From the cell containing the given text, extract its center point as [x, y] coordinate. 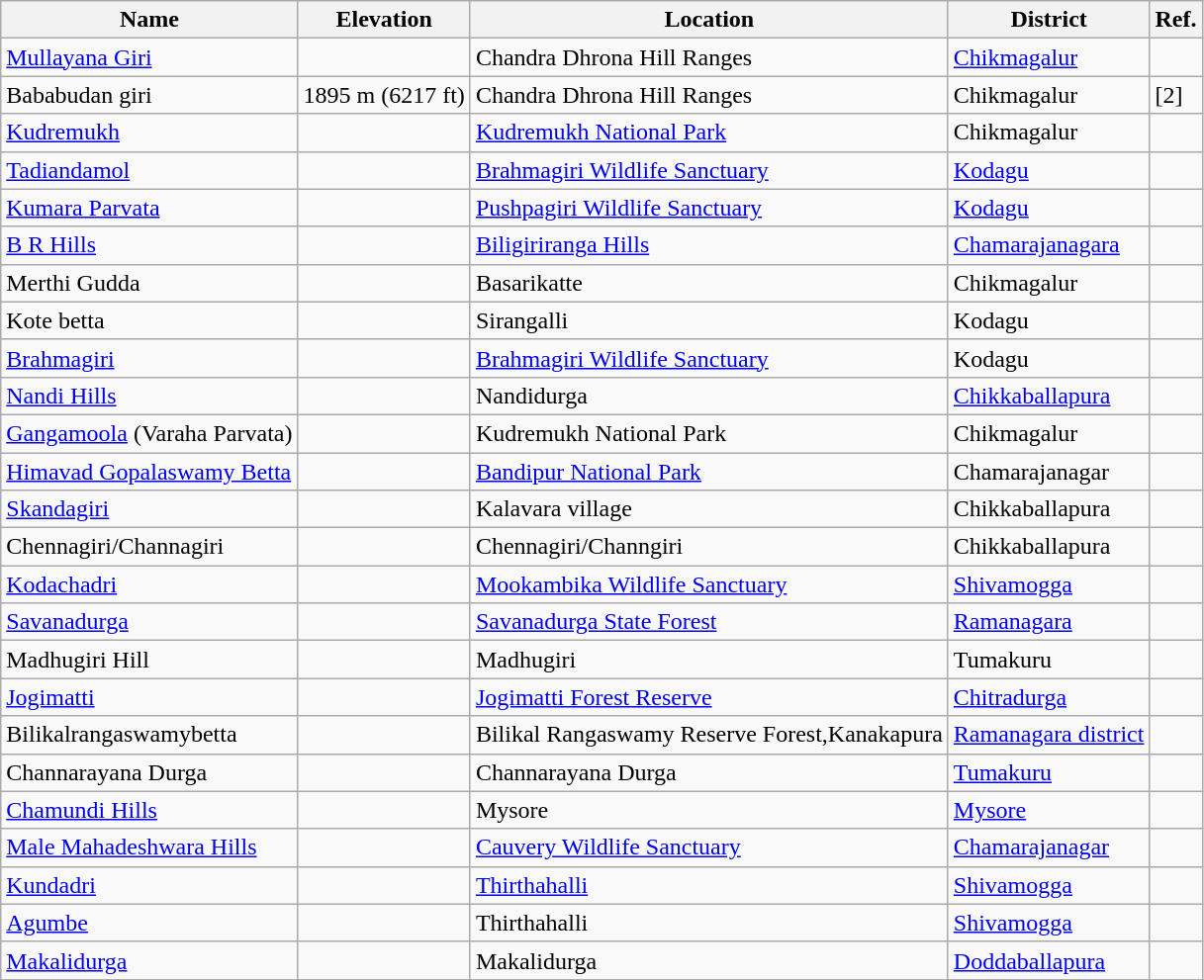
Himavad Gopalaswamy Betta [149, 472]
Name [149, 20]
Madhugiri Hill [149, 660]
Cauvery Wildlife Sanctuary [708, 847]
Jogimatti [149, 697]
Location [708, 20]
Mullayana Giri [149, 57]
Bandipur National Park [708, 472]
Skandagiri [149, 509]
District [1049, 20]
Gangamoola (Varaha Parvata) [149, 433]
Elevation [384, 20]
Savanadurga [149, 622]
1895 m (6217 ft) [384, 95]
Kundadri [149, 885]
Agumbe [149, 923]
Sirangalli [708, 320]
Bilikal Rangaswamy Reserve Forest,Kanakapura [708, 735]
Ramanagara district [1049, 735]
Ref. [1175, 20]
Kote betta [149, 320]
Basarikatte [708, 283]
Tadiandamol [149, 170]
Brahmagiri [149, 358]
Biligiriranga Hills [708, 245]
Chamarajanagara [1049, 245]
Nandi Hills [149, 396]
Savanadurga State Forest [708, 622]
Ramanagara [1049, 622]
Chamundi Hills [149, 810]
Pushpagiri Wildlife Sanctuary [708, 208]
Merthi Gudda [149, 283]
Male Mahadeshwara Hills [149, 847]
Kalavara village [708, 509]
Doddaballapura [1049, 960]
Mookambika Wildlife Sanctuary [708, 584]
Chennagiri/Channgiri [708, 547]
Kodachadri [149, 584]
[2] [1175, 95]
Kumara Parvata [149, 208]
Nandidurga [708, 396]
Bilikalrangaswamybetta [149, 735]
Kudremukh [149, 133]
Chitradurga [1049, 697]
Madhugiri [708, 660]
B R Hills [149, 245]
Jogimatti Forest Reserve [708, 697]
Chennagiri/Channagiri [149, 547]
Bababudan giri [149, 95]
